Locate the cell with the specified text and output its [x, y] center coordinate. 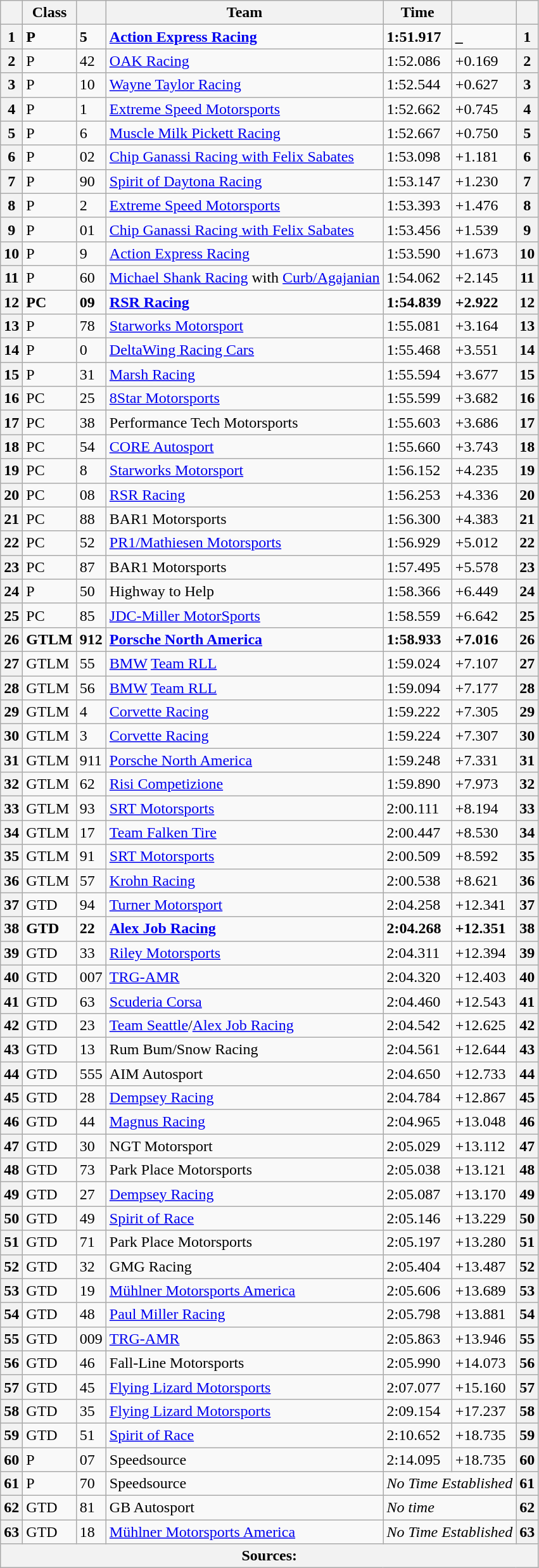
2:05.404 [417, 1266]
1:59.248 [417, 760]
555 [91, 1074]
1:54.062 [417, 277]
+14.073 [484, 1363]
85 [91, 615]
2:00.111 [417, 808]
2:05.038 [417, 1170]
Risi Competizione [244, 784]
2:10.652 [417, 1435]
+6.449 [484, 591]
+7.107 [484, 663]
Riley Motorsports [244, 953]
73 [91, 1170]
Team Falken Tire [244, 832]
1:52.662 [417, 109]
1:56.929 [417, 543]
1:59.224 [417, 736]
+8.621 [484, 881]
+3.686 [484, 423]
+1.673 [484, 253]
Time [417, 13]
+1.476 [484, 205]
1:59.094 [417, 687]
+3.551 [484, 350]
OAK Racing [244, 61]
+12.867 [484, 1098]
1:59.890 [417, 784]
Class [49, 13]
1:55.599 [417, 398]
2:05.146 [417, 1218]
2:04.268 [417, 929]
Muscle Milk Pickett Racing [244, 133]
94 [91, 905]
1:55.081 [417, 326]
Sources: [270, 1556]
Turner Motorsport [244, 905]
+2.145 [484, 277]
Wayne Taylor Racing [244, 85]
+3.677 [484, 374]
2:04.650 [417, 1074]
DeltaWing Racing Cars [244, 350]
+6.642 [484, 615]
2:04.542 [417, 1025]
+13.280 [484, 1242]
1:56.152 [417, 471]
+7.305 [484, 712]
1:55.594 [417, 374]
+13.881 [484, 1315]
1:52.544 [417, 85]
+12.351 [484, 929]
70 [91, 1484]
+4.336 [484, 495]
Scuderia Corsa [244, 1001]
1:58.559 [417, 615]
1:58.933 [417, 639]
87 [91, 567]
+1.539 [484, 229]
2:04.320 [417, 977]
02 [91, 157]
2:04.561 [417, 1049]
+17.237 [484, 1411]
Paul Miller Racing [244, 1315]
2:05.798 [417, 1315]
2:05.606 [417, 1291]
1:59.222 [417, 712]
2:00.538 [417, 881]
1:53.098 [417, 157]
+12.341 [484, 905]
912 [91, 639]
8Star Motorsports [244, 398]
2:00.509 [417, 857]
1:56.253 [417, 495]
2:05.990 [417, 1363]
+1.181 [484, 157]
2:04.460 [417, 1001]
78 [91, 326]
1:53.590 [417, 253]
2:05.087 [417, 1194]
Fall-Line Motorsports [244, 1363]
2:04.784 [417, 1098]
+0.745 [484, 109]
+12.394 [484, 953]
+15.160 [484, 1387]
2:09.154 [417, 1411]
009 [91, 1339]
1:56.300 [417, 519]
GB Autosport [244, 1508]
Michael Shank Racing with Curb/Agajanian [244, 277]
+5.012 [484, 543]
+12.543 [484, 1001]
911 [91, 760]
1:53.456 [417, 229]
08 [91, 495]
Team Seattle/Alex Job Racing [244, 1025]
+13.048 [484, 1122]
1:57.495 [417, 567]
+2.922 [484, 302]
0 [91, 350]
+7.307 [484, 736]
GMG Racing [244, 1266]
2:04.311 [417, 953]
2:00.447 [417, 832]
+13.112 [484, 1146]
+0.627 [484, 85]
91 [91, 857]
+3.743 [484, 447]
PR1/Mathiesen Motorsports [244, 543]
Performance Tech Motorsports [244, 423]
+13.487 [484, 1266]
07 [91, 1459]
+8.530 [484, 832]
Alex Job Racing [244, 929]
+7.331 [484, 760]
+0.750 [484, 133]
No time [450, 1508]
Spirit of Daytona Racing [244, 181]
Highway to Help [244, 591]
+13.946 [484, 1339]
1:55.660 [417, 447]
+12.625 [484, 1025]
+7.177 [484, 687]
1:53.147 [417, 181]
88 [91, 519]
71 [91, 1242]
1:55.603 [417, 423]
+13.121 [484, 1170]
+5.578 [484, 567]
_ [484, 37]
1:52.667 [417, 133]
CORE Autosport [244, 447]
2:14.095 [417, 1459]
Team [244, 13]
81 [91, 1508]
01 [91, 229]
90 [91, 181]
1:52.086 [417, 61]
1:59.024 [417, 663]
2:05.863 [417, 1339]
+0.169 [484, 61]
2:07.077 [417, 1387]
2:05.197 [417, 1242]
Magnus Racing [244, 1122]
JDC-Miller MotorSports [244, 615]
+12.403 [484, 977]
+7.016 [484, 639]
+8.194 [484, 808]
Marsh Racing [244, 374]
+4.235 [484, 471]
Krohn Racing [244, 881]
+3.682 [484, 398]
1:51.917 [417, 37]
+1.230 [484, 181]
+4.383 [484, 519]
1:54.839 [417, 302]
+13.229 [484, 1218]
+3.164 [484, 326]
+13.689 [484, 1291]
+12.644 [484, 1049]
007 [91, 977]
+8.592 [484, 857]
09 [91, 302]
1:53.393 [417, 205]
+13.170 [484, 1194]
+7.973 [484, 784]
1:55.468 [417, 350]
93 [91, 808]
+12.733 [484, 1074]
AIM Autosport [244, 1074]
Rum Bum/Snow Racing [244, 1049]
2:05.029 [417, 1146]
2:04.965 [417, 1122]
NGT Motorsport [244, 1146]
2:04.258 [417, 905]
1:58.366 [417, 591]
